From the cell containing the given text, extract its center point as (X, Y) coordinate. 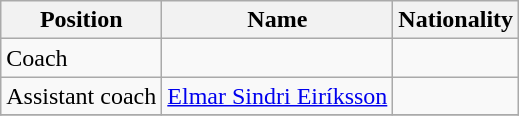
Position (82, 20)
Assistant coach (82, 96)
Name (278, 20)
Coach (82, 58)
Nationality (456, 20)
Elmar Sindri Eiríksson (278, 96)
